For the text-containing cell, return its midpoint in (x, y) coordinate format. 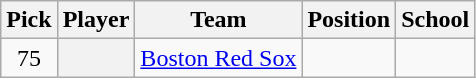
Team (218, 20)
School (436, 20)
Boston Red Sox (218, 58)
Pick (29, 20)
Position (349, 20)
Player (96, 20)
75 (29, 58)
